Detect which cell encompasses the target text, then output its [x, y] center coordinate. 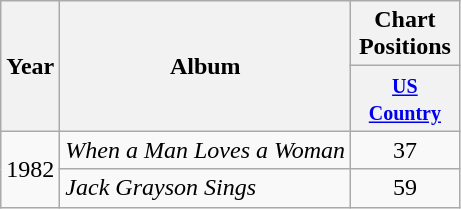
37 [406, 150]
When a Man Loves a Woman [206, 150]
59 [406, 188]
Year [30, 66]
US Country [406, 98]
Chart Positions [406, 34]
Album [206, 66]
1982 [30, 169]
Jack Grayson Sings [206, 188]
